For the text-containing cell, return its midpoint in (x, y) coordinate format. 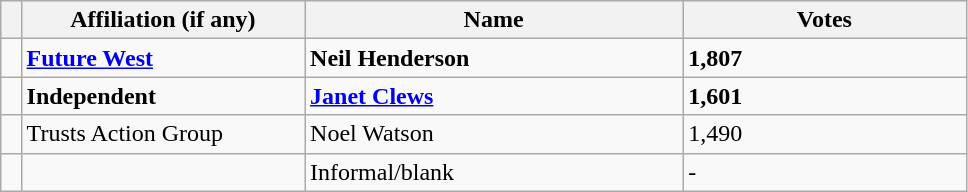
Janet Clews (494, 96)
1,490 (825, 134)
Independent (163, 96)
Neil Henderson (494, 58)
Trusts Action Group (163, 134)
Affiliation (if any) (163, 20)
Name (494, 20)
Informal/blank (494, 172)
1,601 (825, 96)
1,807 (825, 58)
- (825, 172)
Future West (163, 58)
Noel Watson (494, 134)
Votes (825, 20)
